From the cell containing the given text, extract its center point as [x, y] coordinate. 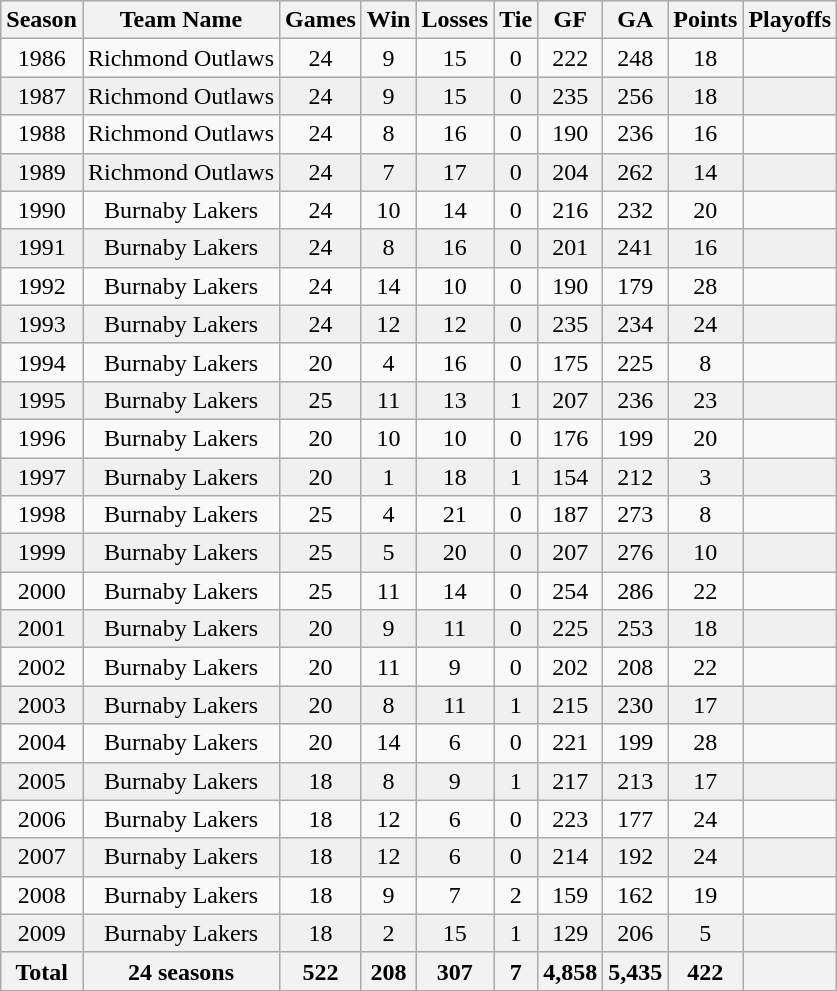
23 [706, 400]
177 [636, 819]
1992 [42, 286]
201 [570, 248]
307 [455, 971]
Win [388, 20]
1990 [42, 210]
204 [570, 172]
215 [570, 705]
21 [455, 515]
256 [636, 96]
2000 [42, 591]
5,435 [636, 971]
176 [570, 438]
Team Name [180, 20]
Points [706, 20]
162 [636, 895]
3 [706, 477]
Tie [516, 20]
Season [42, 20]
2003 [42, 705]
1996 [42, 438]
273 [636, 515]
221 [570, 743]
1989 [42, 172]
1994 [42, 362]
154 [570, 477]
1995 [42, 400]
2009 [42, 933]
2006 [42, 819]
214 [570, 857]
1999 [42, 553]
159 [570, 895]
262 [636, 172]
129 [570, 933]
1997 [42, 477]
286 [636, 591]
192 [636, 857]
13 [455, 400]
Playoffs [790, 20]
2004 [42, 743]
216 [570, 210]
1988 [42, 134]
Games [321, 20]
222 [570, 58]
248 [636, 58]
2001 [42, 629]
230 [636, 705]
179 [636, 286]
187 [570, 515]
2002 [42, 667]
Total [42, 971]
1998 [42, 515]
213 [636, 781]
217 [570, 781]
Losses [455, 20]
4,858 [570, 971]
223 [570, 819]
254 [570, 591]
232 [636, 210]
522 [321, 971]
241 [636, 248]
276 [636, 553]
422 [706, 971]
GA [636, 20]
2008 [42, 895]
253 [636, 629]
202 [570, 667]
GF [570, 20]
1987 [42, 96]
19 [706, 895]
175 [570, 362]
24 seasons [180, 971]
234 [636, 324]
2005 [42, 781]
2007 [42, 857]
1986 [42, 58]
206 [636, 933]
212 [636, 477]
1991 [42, 248]
1993 [42, 324]
